Extract the [x, y] coordinate from the center of the cell holding the provided text.  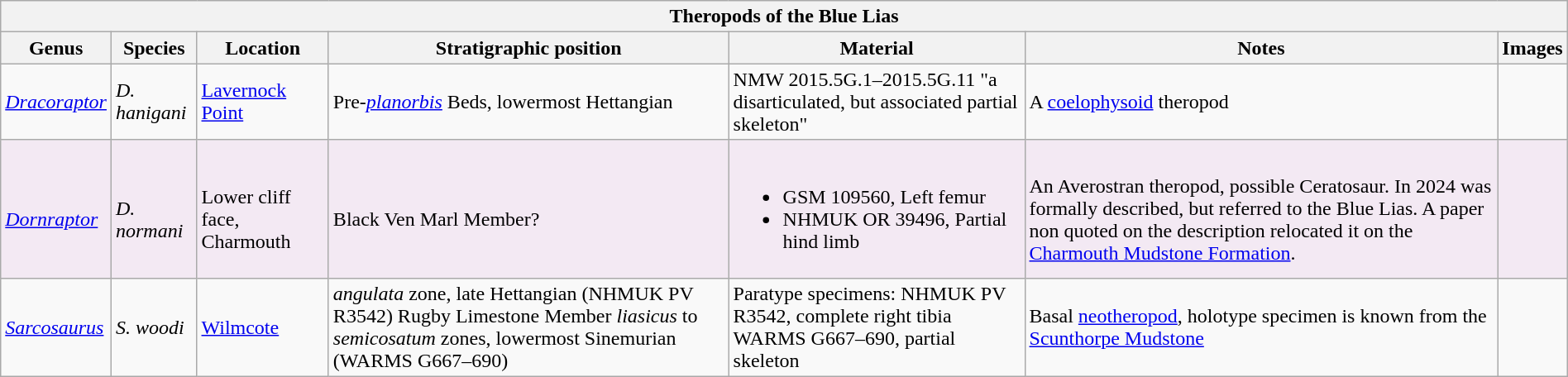
D. hanigani [154, 102]
angulata zone, late Hettangian (NHMUK PV R3542) Rugby Limestone Member liasicus to semicosatum zones, lowermost Sinemurian (WARMS G667–690) [528, 327]
Pre-planorbis Beds, lowermost Hettangian [528, 102]
Images [1532, 48]
Theropods of the Blue Lias [784, 17]
Wilmcote [263, 327]
Genus [56, 48]
Species [154, 48]
A coelophysoid theropod [1261, 102]
Basal neotheropod, holotype specimen is known from the Scunthorpe Mudstone [1261, 327]
Sarcosaurus [56, 327]
NMW 2015.5G.1–2015.5G.11 "a disarticulated, but associated partial skeleton" [877, 102]
Lower cliff face, Charmouth [263, 208]
Black Ven Marl Member? [528, 208]
S. woodi [154, 327]
Stratigraphic position [528, 48]
GSM 109560, Left femurNHMUK OR 39496, Partial hind limb [877, 208]
Notes [1261, 48]
Dracoraptor [56, 102]
Lavernock Point [263, 102]
Location [263, 48]
Paratype specimens: NHMUK PV R3542, complete right tibia WARMS G667–690, partial skeleton [877, 327]
Dornraptor [56, 208]
D. normani [154, 208]
Material [877, 48]
